Find where the given text appears and provide that cell's center as (X, Y) coordinate. 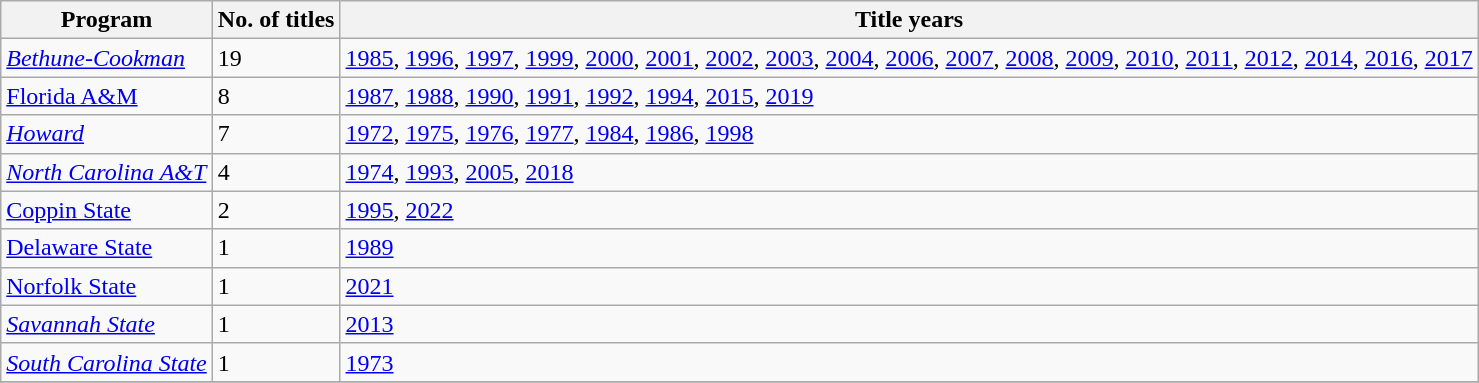
1987, 1988, 1990, 1991, 1992, 1994, 2015, 2019 (909, 96)
South Carolina State (107, 362)
2013 (909, 324)
4 (276, 172)
7 (276, 134)
Program (107, 20)
1972, 1975, 1976, 1977, 1984, 1986, 1998 (909, 134)
2021 (909, 286)
2 (276, 210)
Savannah State (107, 324)
Title years (909, 20)
Norfolk State (107, 286)
Coppin State (107, 210)
1985, 1996, 1997, 1999, 2000, 2001, 2002, 2003, 2004, 2006, 2007, 2008, 2009, 2010, 2011, 2012, 2014, 2016, 2017 (909, 58)
Bethune-Cookman (107, 58)
19 (276, 58)
No. of titles (276, 20)
Howard (107, 134)
1995, 2022 (909, 210)
North Carolina A&T (107, 172)
Florida A&M (107, 96)
8 (276, 96)
1974, 1993, 2005, 2018 (909, 172)
Delaware State (107, 248)
1989 (909, 248)
1973 (909, 362)
